Search for the cell housing the specified text and yield its (X, Y) center coordinate. 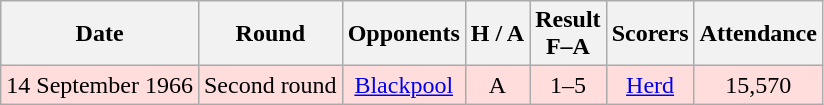
A (497, 85)
Herd (650, 85)
Date (100, 34)
Scorers (650, 34)
1–5 (568, 85)
ResultF–A (568, 34)
Blackpool (404, 85)
H / A (497, 34)
14 September 1966 (100, 85)
Attendance (758, 34)
15,570 (758, 85)
Opponents (404, 34)
Second round (270, 85)
Round (270, 34)
